Extract the [x, y] coordinate from the center of the cell holding the provided text.  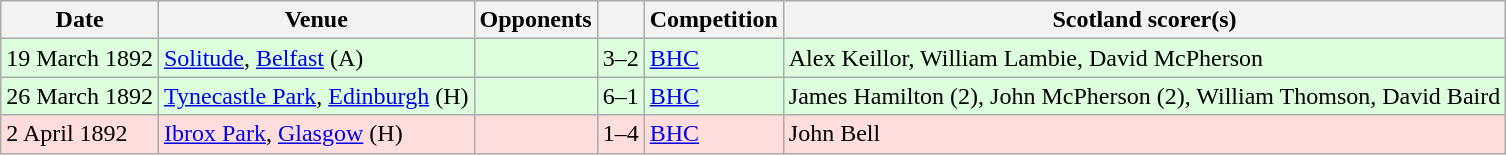
Solitude, Belfast (A) [316, 58]
Scotland scorer(s) [1144, 20]
Ibrox Park, Glasgow (H) [316, 134]
John Bell [1144, 134]
19 March 1892 [80, 58]
Alex Keillor, William Lambie, David McPherson [1144, 58]
2 April 1892 [80, 134]
Tynecastle Park, Edinburgh (H) [316, 96]
Venue [316, 20]
3–2 [620, 58]
Date [80, 20]
6–1 [620, 96]
James Hamilton (2), John McPherson (2), William Thomson, David Baird [1144, 96]
Opponents [536, 20]
1–4 [620, 134]
26 March 1892 [80, 96]
Competition [714, 20]
